Capture the cell that displays the provided text and extract its [X, Y] central coordinate. 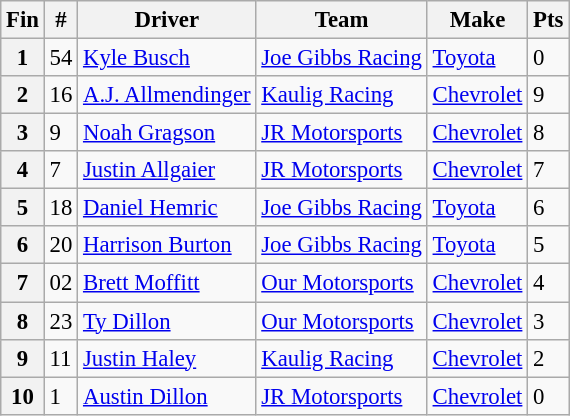
Make [477, 20]
Noah Gragson [167, 133]
02 [60, 283]
Daniel Hemric [167, 208]
# [60, 20]
54 [60, 58]
Ty Dillon [167, 321]
Justin Haley [167, 358]
11 [60, 358]
Team [342, 20]
Fin [23, 20]
Kyle Busch [167, 58]
Harrison Burton [167, 245]
Pts [548, 20]
16 [60, 95]
Justin Allgaier [167, 170]
10 [23, 396]
A.J. Allmendinger [167, 95]
18 [60, 208]
23 [60, 321]
Driver [167, 20]
Austin Dillon [167, 396]
Brett Moffitt [167, 283]
20 [60, 245]
